Detect which cell encompasses the target text, then output its [X, Y] center coordinate. 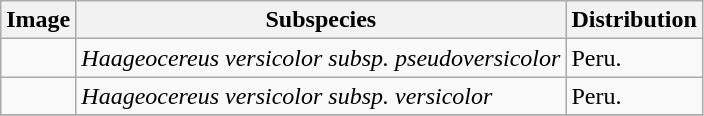
Subspecies [321, 20]
Haageocereus versicolor subsp. pseudoversicolor [321, 58]
Image [38, 20]
Distribution [634, 20]
Haageocereus versicolor subsp. versicolor [321, 96]
